From the cell containing the given text, extract its center point as [x, y] coordinate. 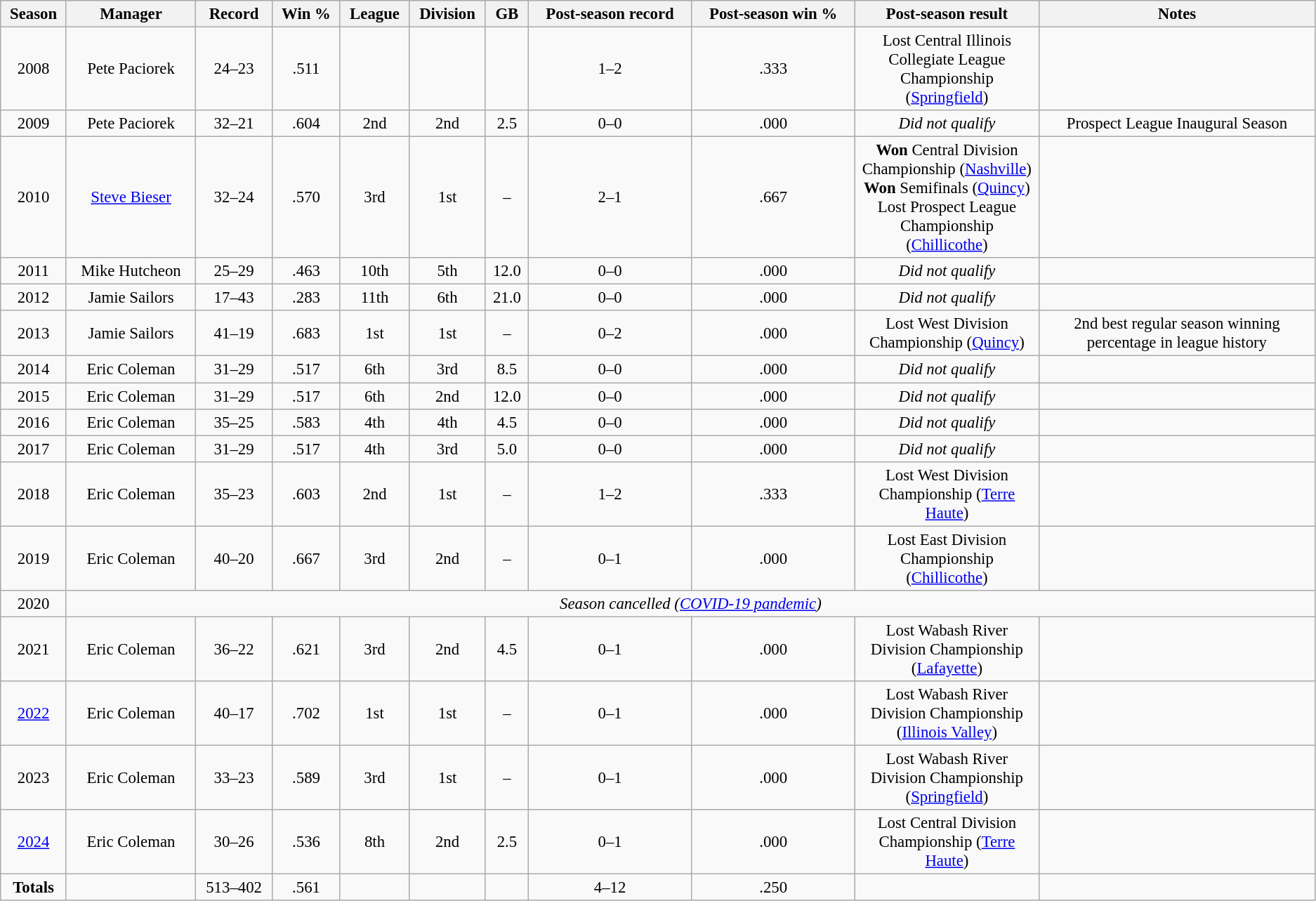
2018 [34, 494]
.589 [306, 777]
.683 [306, 333]
Lost Central Division Championship (Terre Haute) [947, 842]
35–25 [235, 422]
4–12 [610, 888]
.561 [306, 888]
Won Central Division Championship (Nashville) Won Semifinals (Quincy) Lost Prospect League Championship (Chillicothe) [947, 198]
League [374, 14]
Lost Wabash River Division Championship (Illinois Valley) [947, 713]
Post-season win % [774, 14]
Notes [1177, 14]
2021 [34, 649]
Division [448, 14]
2022 [34, 713]
GB [507, 14]
32–21 [235, 124]
.621 [306, 649]
2024 [34, 842]
.603 [306, 494]
Lost Wabash River Division Championship (Springfield) [947, 777]
2009 [34, 124]
2017 [34, 449]
Manager [131, 14]
2014 [34, 369]
.463 [306, 271]
40–20 [235, 558]
Lost East Division Championship (Chillicothe) [947, 558]
32–24 [235, 198]
21.0 [507, 298]
2–1 [610, 198]
.583 [306, 422]
Totals [34, 888]
2016 [34, 422]
.604 [306, 124]
24–23 [235, 69]
Win % [306, 14]
Season [34, 14]
35–23 [235, 494]
Season cancelled (COVID-19 pandemic) [690, 604]
11th [374, 298]
8th [374, 842]
2020 [34, 604]
.570 [306, 198]
5th [448, 271]
Post-season record [610, 14]
2010 [34, 198]
2012 [34, 298]
2013 [34, 333]
0–2 [610, 333]
.702 [306, 713]
2008 [34, 69]
Mike Hutcheon [131, 271]
30–26 [235, 842]
Record [235, 14]
10th [374, 271]
2023 [34, 777]
Post-season result [947, 14]
.536 [306, 842]
41–19 [235, 333]
513–402 [235, 888]
Lost West Division Championship (Quincy) [947, 333]
2nd best regular season winning percentage in league history [1177, 333]
2019 [34, 558]
.250 [774, 888]
.511 [306, 69]
2015 [34, 396]
Steve Bieser [131, 198]
25–29 [235, 271]
40–17 [235, 713]
.283 [306, 298]
Lost Central Illinois Collegiate League Championship (Springfield) [947, 69]
Prospect League Inaugural Season [1177, 124]
36–22 [235, 649]
Lost West Division Championship (Terre Haute) [947, 494]
5.0 [507, 449]
8.5 [507, 369]
33–23 [235, 777]
Lost Wabash River Division Championship (Lafayette) [947, 649]
2011 [34, 271]
17–43 [235, 298]
